Search for the cell housing the specified text and yield its (x, y) center coordinate. 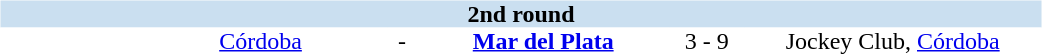
Mar del Plata (544, 42)
3 - 9 (707, 42)
- (402, 42)
Córdoba (260, 42)
Jockey Club, Córdoba (893, 42)
2nd round (520, 14)
